Output the [X, Y] coordinate of the center of the cell containing the given text.  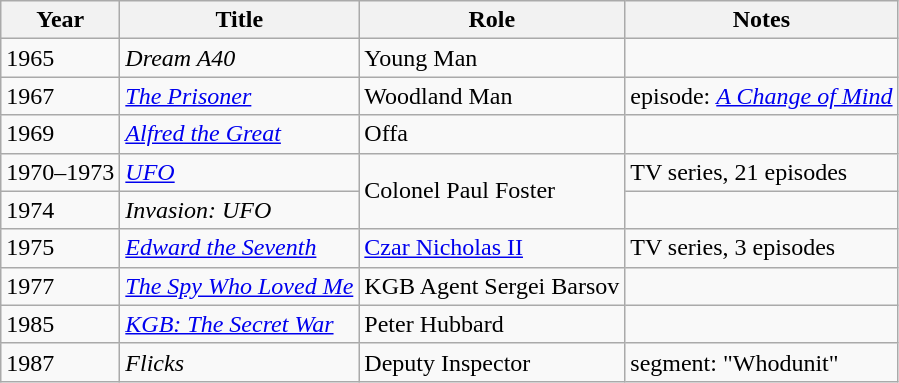
episode: A Change of Mind [762, 96]
Title [240, 20]
1977 [60, 286]
Peter Hubbard [492, 324]
Colonel Paul Foster [492, 191]
The Spy Who Loved Me [240, 286]
Deputy Inspector [492, 362]
1965 [60, 58]
Edward the Seventh [240, 248]
Woodland Man [492, 96]
Alfred the Great [240, 134]
1969 [60, 134]
KGB: The Secret War [240, 324]
1975 [60, 248]
1974 [60, 210]
TV series, 21 episodes [762, 172]
Dream A40 [240, 58]
Offa [492, 134]
1985 [60, 324]
Invasion: UFO [240, 210]
1967 [60, 96]
segment: "Whodunit" [762, 362]
UFO [240, 172]
The Prisoner [240, 96]
Czar Nicholas II [492, 248]
1987 [60, 362]
Notes [762, 20]
Young Man [492, 58]
TV series, 3 episodes [762, 248]
KGB Agent Sergei Barsov [492, 286]
Year [60, 20]
Flicks [240, 362]
1970–1973 [60, 172]
Role [492, 20]
